Return (x, y) of the center of cell containing provided text 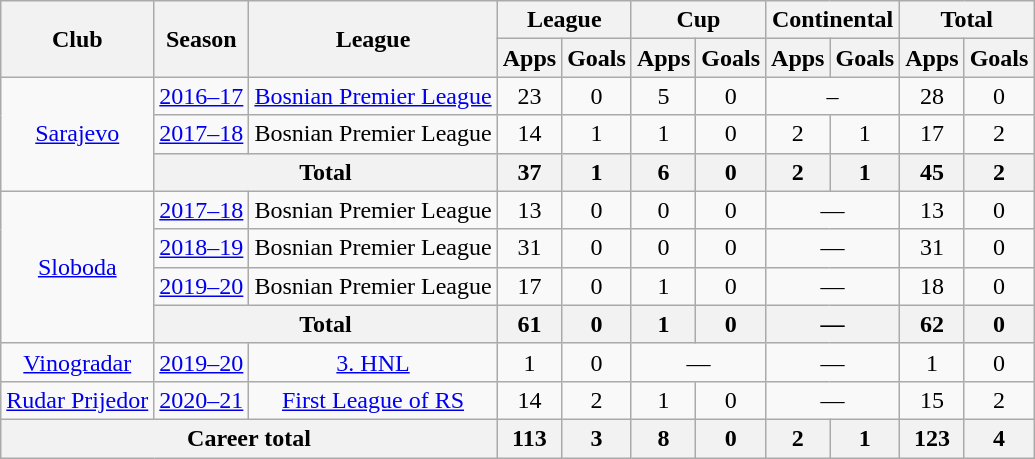
15 (932, 400)
4 (999, 438)
61 (529, 324)
3 (597, 438)
37 (529, 172)
Season (202, 39)
23 (529, 96)
45 (932, 172)
Sloboda (78, 267)
Club (78, 39)
2016–17 (202, 96)
18 (932, 286)
123 (932, 438)
Vinogradar (78, 362)
6 (663, 172)
– (833, 96)
2020–21 (202, 400)
Continental (833, 20)
3. HNL (373, 362)
28 (932, 96)
62 (932, 324)
Rudar Prijedor (78, 400)
Career total (249, 438)
5 (663, 96)
Sarajevo (78, 134)
Cup (698, 20)
8 (663, 438)
2018–19 (202, 248)
113 (529, 438)
First League of RS (373, 400)
